Output the (x, y) coordinate of the center of the cell containing the given text.  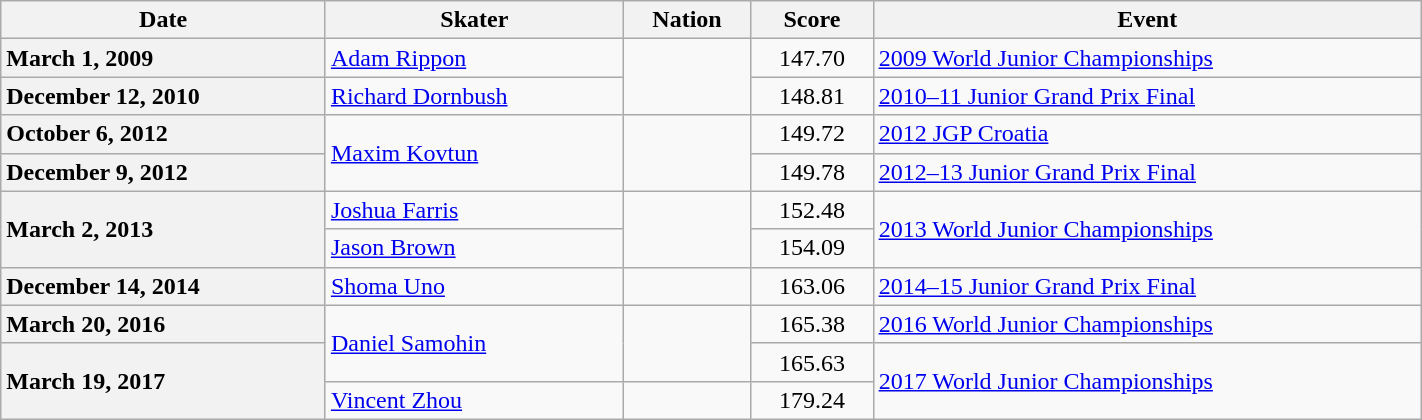
Vincent Zhou (474, 400)
Daniel Samohin (474, 343)
2013 World Junior Championships (1147, 229)
Jason Brown (474, 248)
Joshua Farris (474, 210)
165.38 (812, 324)
Adam Rippon (474, 58)
179.24 (812, 400)
March 2, 2013 (164, 229)
2010–11 Junior Grand Prix Final (1147, 96)
October 6, 2012 (164, 134)
December 14, 2014 (164, 286)
152.48 (812, 210)
2012 JGP Croatia (1147, 134)
Maxim Kovtun (474, 153)
Nation (687, 20)
148.81 (812, 96)
March 20, 2016 (164, 324)
Richard Dornbush (474, 96)
165.63 (812, 362)
March 1, 2009 (164, 58)
2014–15 Junior Grand Prix Final (1147, 286)
2016 World Junior Championships (1147, 324)
Event (1147, 20)
December 12, 2010 (164, 96)
149.78 (812, 172)
Date (164, 20)
2009 World Junior Championships (1147, 58)
163.06 (812, 286)
Shoma Uno (474, 286)
December 9, 2012 (164, 172)
154.09 (812, 248)
2017 World Junior Championships (1147, 381)
March 19, 2017 (164, 381)
Score (812, 20)
149.72 (812, 134)
Skater (474, 20)
147.70 (812, 58)
2012–13 Junior Grand Prix Final (1147, 172)
